For the text-containing cell, return its midpoint in [x, y] coordinate format. 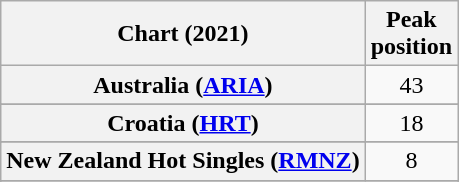
Croatia (HRT) [183, 123]
43 [411, 85]
18 [411, 123]
8 [411, 161]
Chart (2021) [183, 34]
New Zealand Hot Singles (RMNZ) [183, 161]
Australia (ARIA) [183, 85]
Peakposition [411, 34]
